Find where the given text appears and provide that cell's center as [X, Y] coordinate. 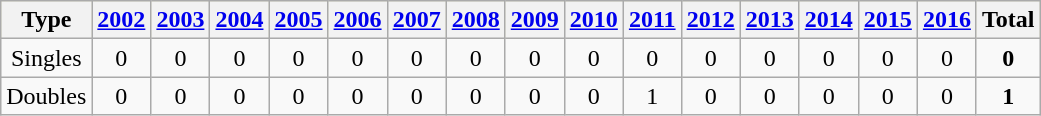
2002 [122, 20]
2005 [298, 20]
2013 [770, 20]
2006 [358, 20]
2010 [594, 20]
2009 [534, 20]
2011 [652, 20]
Total [1008, 20]
2014 [828, 20]
2016 [946, 20]
Type [46, 20]
2012 [710, 20]
2008 [476, 20]
2004 [240, 20]
Singles [46, 58]
2003 [180, 20]
2015 [888, 20]
2007 [416, 20]
Doubles [46, 96]
